For the text-containing cell, return its midpoint in (x, y) coordinate format. 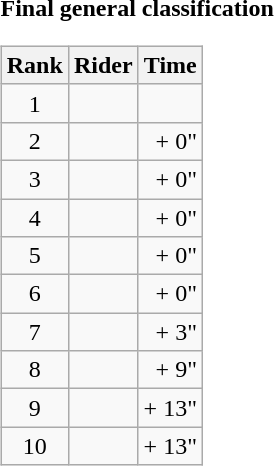
5 (34, 256)
8 (34, 370)
10 (34, 446)
3 (34, 179)
7 (34, 332)
6 (34, 294)
2 (34, 141)
Rider (103, 65)
Time (170, 65)
+ 3" (170, 332)
1 (34, 103)
9 (34, 408)
Rank (34, 65)
4 (34, 217)
+ 9" (170, 370)
